Detect which cell encompasses the target text, then output its (X, Y) center coordinate. 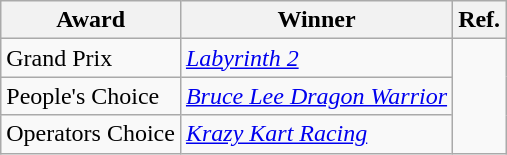
Krazy Kart Racing (316, 134)
Grand Prix (91, 58)
Labyrinth 2 (316, 58)
Award (91, 20)
Operators Choice (91, 134)
Ref. (480, 20)
Bruce Lee Dragon Warrior (316, 96)
Winner (316, 20)
People's Choice (91, 96)
